Output the [X, Y] coordinate of the center of the cell containing the given text.  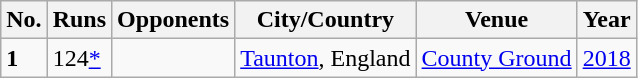
City/Country [326, 20]
Venue [496, 20]
2018 [606, 58]
Taunton, England [326, 58]
Year [606, 20]
No. [24, 20]
Opponents [174, 20]
Runs [79, 20]
1 [24, 58]
County Ground [496, 58]
124* [79, 58]
